From the cell containing the given text, extract its center point as (x, y) coordinate. 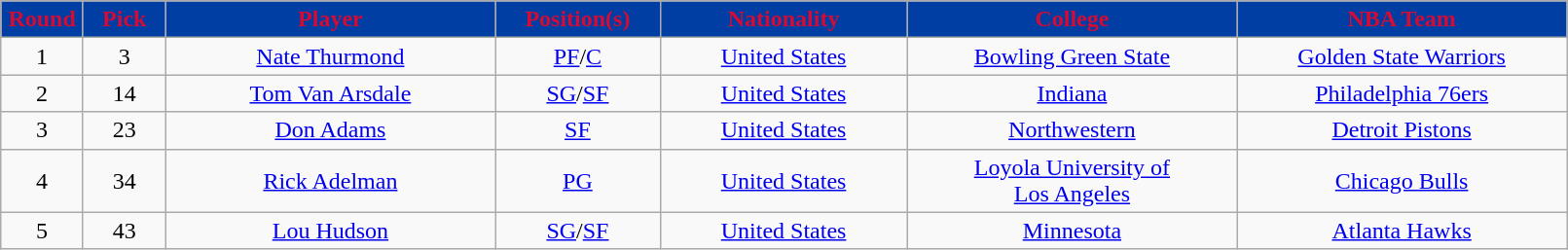
Indiana (1073, 93)
Rick Adelman (331, 181)
PF/C (578, 56)
Position(s) (578, 19)
Loyola University ofLos Angeles (1073, 181)
34 (125, 181)
Lou Hudson (331, 231)
PG (578, 181)
Player (331, 19)
Nationality (784, 19)
Atlanta Hawks (1402, 231)
Northwestern (1073, 130)
2 (43, 93)
23 (125, 130)
Minnesota (1073, 231)
Nate Thurmond (331, 56)
Tom Van Arsdale (331, 93)
14 (125, 93)
Philadelphia 76ers (1402, 93)
Chicago Bulls (1402, 181)
Detroit Pistons (1402, 130)
Round (43, 19)
NBA Team (1402, 19)
43 (125, 231)
Bowling Green State (1073, 56)
College (1073, 19)
1 (43, 56)
4 (43, 181)
Don Adams (331, 130)
Golden State Warriors (1402, 56)
SF (578, 130)
Pick (125, 19)
5 (43, 231)
